Output the [X, Y] coordinate of the center of the cell containing the given text.  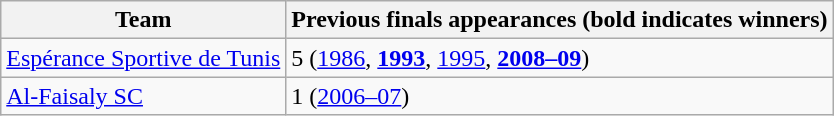
5 (1986, 1993, 1995, 2008–09) [560, 58]
Espérance Sportive de Tunis [144, 58]
Previous finals appearances (bold indicates winners) [560, 20]
Team [144, 20]
1 (2006–07) [560, 96]
Al-Faisaly SC [144, 96]
